Determine the (x, y) coordinate at the center of the cell enclosing the given text.  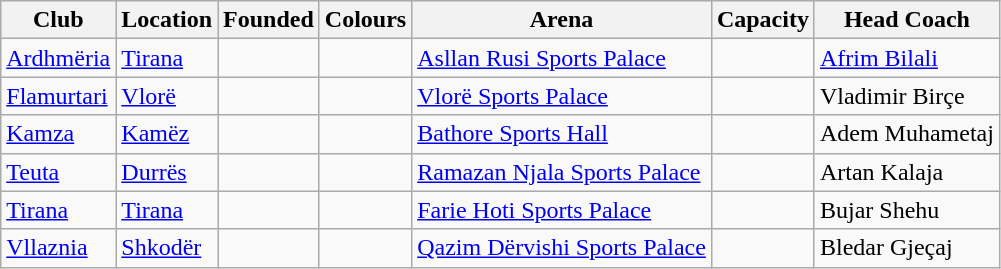
Durrës (167, 172)
Artan Kalaja (906, 172)
Bathore Sports Hall (562, 134)
Adem Muhametaj (906, 134)
Club (58, 20)
Location (167, 20)
Kamza (58, 134)
Vlorë Sports Palace (562, 96)
Qazim Dërvishi Sports Palace (562, 248)
Arena (562, 20)
Farie Hoti Sports Palace (562, 210)
Colours (365, 20)
Capacity (762, 20)
Head Coach (906, 20)
Vlorë (167, 96)
Afrim Bilali (906, 58)
Asllan Rusi Sports Palace (562, 58)
Kamëz (167, 134)
Bledar Gjeçaj (906, 248)
Bujar Shehu (906, 210)
Flamurtari (58, 96)
Shkodër (167, 248)
Ardhmëria (58, 58)
Founded (269, 20)
Vllaznia (58, 248)
Ramazan Njala Sports Palace (562, 172)
Teuta (58, 172)
Vladimir Birçe (906, 96)
